Provide the [X, Y] coordinate of the cell's center where the given text is located.  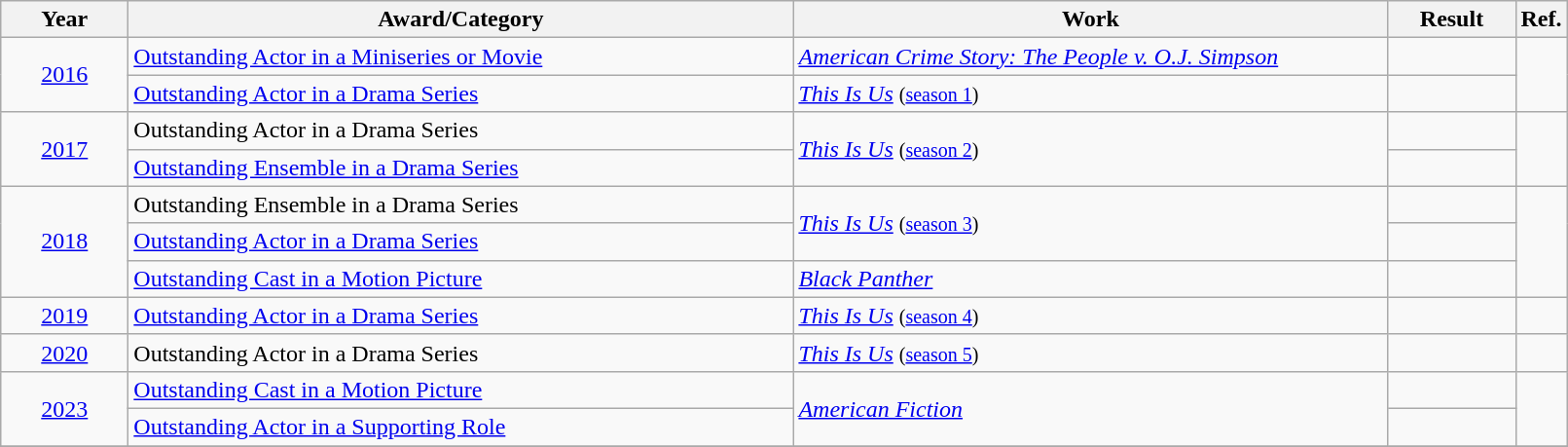
This Is Us (season 4) [1090, 316]
Result [1452, 19]
2023 [64, 408]
This Is Us (season 1) [1090, 93]
This Is Us (season 3) [1090, 223]
This Is Us (season 2) [1090, 149]
2017 [64, 149]
Outstanding Actor in a Supporting Role [461, 427]
This Is Us (season 5) [1090, 353]
2019 [64, 316]
2020 [64, 353]
American Fiction [1090, 408]
Work [1090, 19]
Award/Category [461, 19]
Black Panther [1090, 279]
Ref. [1542, 19]
2018 [64, 242]
Year [64, 19]
2016 [64, 75]
Outstanding Actor in a Miniseries or Movie [461, 56]
American Crime Story: The People v. O.J. Simpson [1090, 56]
